Return [x, y] of the center of cell containing provided text 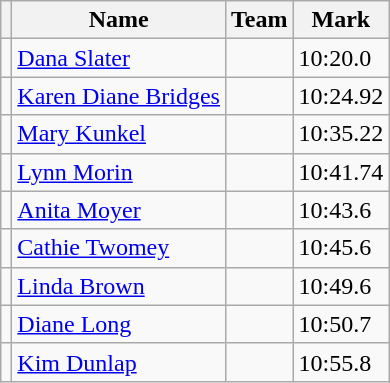
Lynn Morin [119, 172]
10:43.6 [341, 210]
Cathie Twomey [119, 248]
Anita Moyer [119, 210]
Kim Dunlap [119, 362]
10:24.92 [341, 96]
10:45.6 [341, 248]
Diane Long [119, 324]
Name [119, 20]
10:55.8 [341, 362]
10:49.6 [341, 286]
10:20.0 [341, 58]
Linda Brown [119, 286]
10:35.22 [341, 134]
10:41.74 [341, 172]
Karen Diane Bridges [119, 96]
Dana Slater [119, 58]
10:50.7 [341, 324]
Team [259, 20]
Mark [341, 20]
Mary Kunkel [119, 134]
